Determine the [X, Y] coordinate at the center of the cell enclosing the given text.  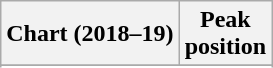
Peakposition [225, 34]
Chart (2018–19) [90, 34]
